Capture the cell that displays the provided text and extract its [X, Y] central coordinate. 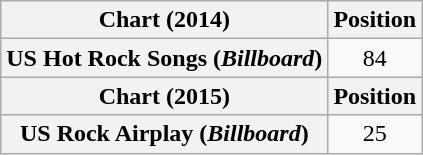
US Rock Airplay (Billboard) [164, 134]
US Hot Rock Songs (Billboard) [164, 58]
Chart (2015) [164, 96]
Chart (2014) [164, 20]
25 [375, 134]
84 [375, 58]
